Search for the cell housing the specified text and yield its [x, y] center coordinate. 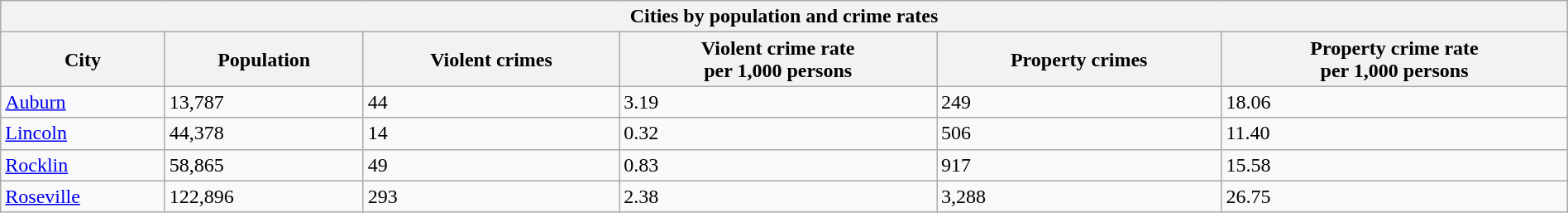
249 [1079, 102]
Property crimes [1079, 60]
917 [1079, 165]
Property crime rateper 1,000 persons [1394, 60]
Roseville [83, 196]
13,787 [264, 102]
3.19 [778, 102]
3,288 [1079, 196]
14 [491, 133]
293 [491, 196]
Population [264, 60]
Violent crimes [491, 60]
City [83, 60]
Auburn [83, 102]
49 [491, 165]
Rocklin [83, 165]
2.38 [778, 196]
506 [1079, 133]
44 [491, 102]
0.32 [778, 133]
11.40 [1394, 133]
26.75 [1394, 196]
122,896 [264, 196]
15.58 [1394, 165]
58,865 [264, 165]
44,378 [264, 133]
Cities by population and crime rates [784, 17]
Lincoln [83, 133]
18.06 [1394, 102]
Violent crime rateper 1,000 persons [778, 60]
0.83 [778, 165]
